Output the [x, y] coordinate of the center of the cell containing the given text.  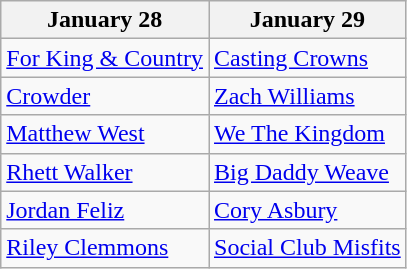
Zach Williams [307, 96]
We The Kingdom [307, 134]
January 29 [307, 20]
Jordan Feliz [105, 210]
Riley Clemmons [105, 248]
Casting Crowns [307, 58]
Matthew West [105, 134]
Cory Asbury [307, 210]
Big Daddy Weave [307, 172]
For King & Country [105, 58]
Crowder [105, 96]
Social Club Misfits [307, 248]
Rhett Walker [105, 172]
January 28 [105, 20]
